From the cell containing the given text, extract its center point as (X, Y) coordinate. 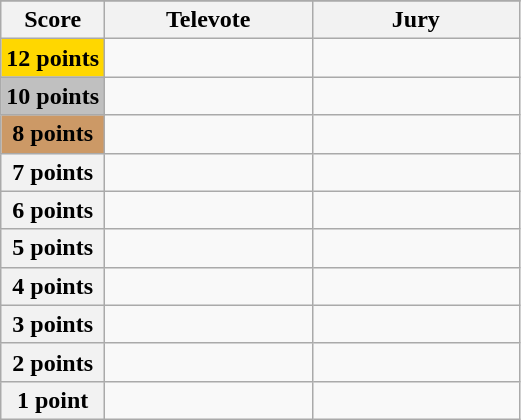
6 points (53, 210)
Jury (416, 20)
10 points (53, 96)
12 points (53, 58)
Score (53, 20)
3 points (53, 324)
Televote (209, 20)
4 points (53, 286)
5 points (53, 248)
7 points (53, 172)
1 point (53, 400)
8 points (53, 134)
2 points (53, 362)
